Identify which cell holds the provided text, then report its [X, Y] central coordinate. 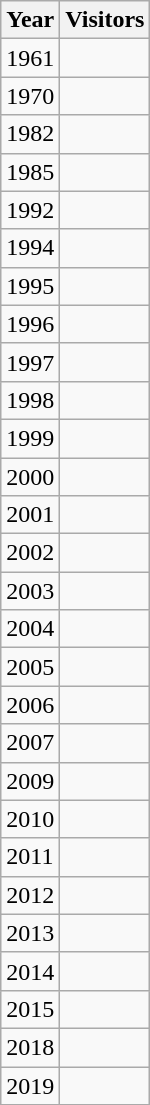
1961 [30, 58]
1998 [30, 400]
2011 [30, 857]
1997 [30, 362]
2001 [30, 515]
2014 [30, 971]
2003 [30, 591]
2013 [30, 933]
2004 [30, 629]
1985 [30, 172]
2006 [30, 705]
2019 [30, 1085]
1994 [30, 248]
2000 [30, 477]
2018 [30, 1047]
1999 [30, 438]
2010 [30, 819]
Year [30, 20]
2007 [30, 743]
2009 [30, 781]
1992 [30, 210]
1982 [30, 134]
1995 [30, 286]
1970 [30, 96]
Visitors [105, 20]
2012 [30, 895]
2002 [30, 553]
2015 [30, 1009]
2005 [30, 667]
1996 [30, 324]
